Search for the cell housing the specified text and yield its (X, Y) center coordinate. 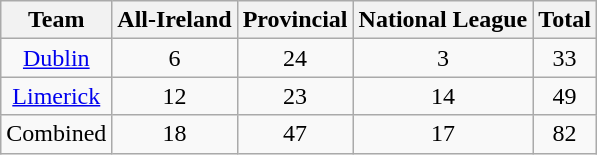
National League (443, 20)
17 (443, 134)
6 (174, 58)
Total (565, 20)
Provincial (295, 20)
3 (443, 58)
14 (443, 96)
47 (295, 134)
23 (295, 96)
Dublin (56, 58)
Team (56, 20)
12 (174, 96)
Combined (56, 134)
All-Ireland (174, 20)
82 (565, 134)
24 (295, 58)
33 (565, 58)
Limerick (56, 96)
49 (565, 96)
18 (174, 134)
